Locate the cell with the specified text and output its (x, y) center coordinate. 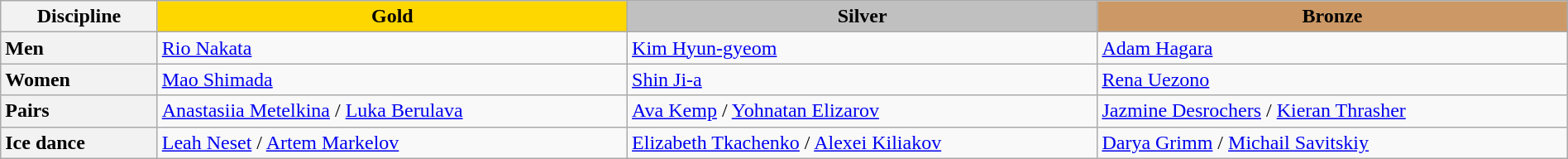
Shin Ji-a (863, 79)
Silver (863, 17)
Gold (392, 17)
Discipline (79, 17)
Bronze (1332, 17)
Leah Neset / Artem Markelov (392, 142)
Ava Kemp / Yohnatan Elizarov (863, 111)
Jazmine Desrochers / Kieran Thrasher (1332, 111)
Adam Hagara (1332, 48)
Kim Hyun-gyeom (863, 48)
Anastasiia Metelkina / Luka Berulava (392, 111)
Men (79, 48)
Pairs (79, 111)
Elizabeth Tkachenko / Alexei Kiliakov (863, 142)
Ice dance (79, 142)
Women (79, 79)
Rena Uezono (1332, 79)
Darya Grimm / Michail Savitskiy (1332, 142)
Rio Nakata (392, 48)
Mao Shimada (392, 79)
